Return the (x, y) coordinate for the center point of the cell that contains the specified text.  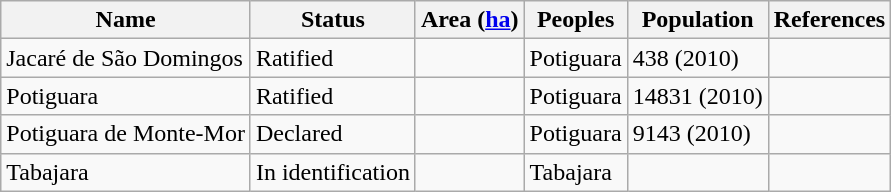
Jacaré de São Domingos (126, 58)
Declared (332, 134)
References (830, 20)
In identification (332, 172)
Area (ha) (470, 20)
14831 (2010) (698, 96)
Potiguara de Monte-Mor (126, 134)
438 (2010) (698, 58)
Population (698, 20)
Status (332, 20)
Peoples (576, 20)
9143 (2010) (698, 134)
Name (126, 20)
